Scan for the cell matching the given text and deliver its [X, Y] coordinate at center. 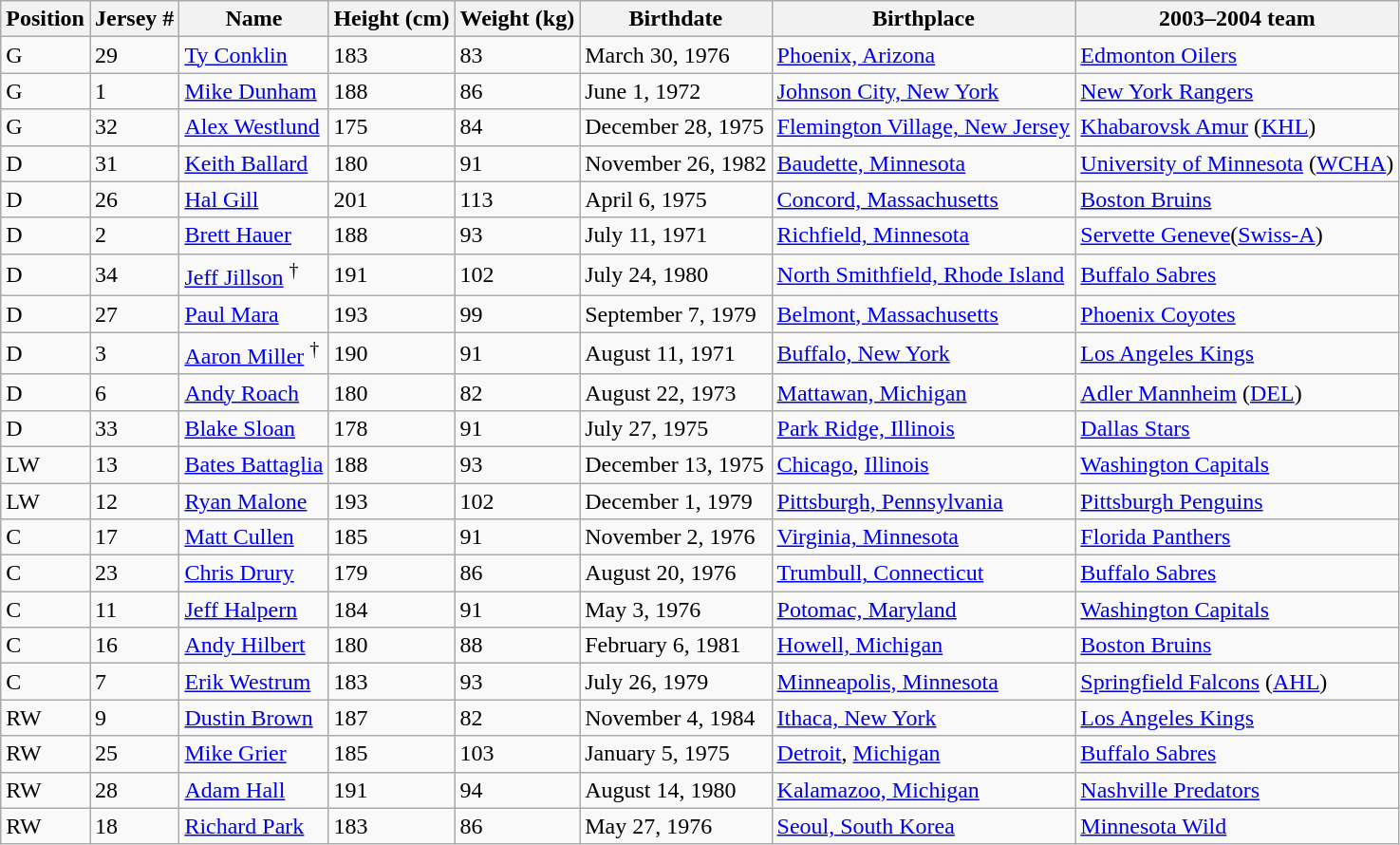
32 [134, 127]
February 6, 1981 [676, 646]
Belmont, Massachusetts [924, 314]
Concord, Massachusetts [924, 199]
Weight (kg) [517, 19]
Chris Drury [254, 573]
Baudette, Minnesota [924, 163]
Nashville Predators [1238, 790]
Minnesota Wild [1238, 826]
Mike Dunham [254, 91]
Phoenix, Arizona [924, 55]
November 26, 1982 [676, 163]
99 [517, 314]
July 24, 1980 [676, 275]
6 [134, 392]
Adler Mannheim (DEL) [1238, 392]
28 [134, 790]
Jeff Halpern [254, 610]
Richfield, Minnesota [924, 235]
Bates Battaglia [254, 464]
103 [517, 754]
Park Ridge, Illinois [924, 428]
Dustin Brown [254, 718]
University of Minnesota (WCHA) [1238, 163]
December 28, 1975 [676, 127]
Adam Hall [254, 790]
Mike Grier [254, 754]
Ty Conklin [254, 55]
11 [134, 610]
Ryan Malone [254, 501]
Mattawan, Michigan [924, 392]
Richard Park [254, 826]
Minneapolis, Minnesota [924, 682]
Jeff Jillson † [254, 275]
Erik Westrum [254, 682]
May 3, 1976 [676, 610]
Birthplace [924, 19]
August 22, 1973 [676, 392]
Virginia, Minnesota [924, 537]
Brett Hauer [254, 235]
178 [391, 428]
13 [134, 464]
Florida Panthers [1238, 537]
December 1, 1979 [676, 501]
201 [391, 199]
Potomac, Maryland [924, 610]
94 [517, 790]
187 [391, 718]
Chicago, Illinois [924, 464]
83 [517, 55]
Blake Sloan [254, 428]
179 [391, 573]
2003–2004 team [1238, 19]
April 6, 1975 [676, 199]
January 5, 1975 [676, 754]
175 [391, 127]
Dallas Stars [1238, 428]
Birthdate [676, 19]
16 [134, 646]
June 1, 1972 [676, 91]
Pittsburgh Penguins [1238, 501]
2 [134, 235]
Ithaca, New York [924, 718]
Kalamazoo, Michigan [924, 790]
August 20, 1976 [676, 573]
3 [134, 353]
Edmonton Oilers [1238, 55]
Howell, Michigan [924, 646]
Andy Roach [254, 392]
25 [134, 754]
Pittsburgh, Pennsylvania [924, 501]
July 27, 1975 [676, 428]
31 [134, 163]
190 [391, 353]
1 [134, 91]
84 [517, 127]
Paul Mara [254, 314]
July 26, 1979 [676, 682]
Buffalo, New York [924, 353]
27 [134, 314]
Height (cm) [391, 19]
23 [134, 573]
Aaron Miller † [254, 353]
May 27, 1976 [676, 826]
12 [134, 501]
Keith Ballard [254, 163]
August 11, 1971 [676, 353]
Johnson City, New York [924, 91]
Matt Cullen [254, 537]
November 2, 1976 [676, 537]
Andy Hilbert [254, 646]
Flemington Village, New Jersey [924, 127]
26 [134, 199]
Name [254, 19]
9 [134, 718]
Detroit, Michigan [924, 754]
Hal Gill [254, 199]
August 14, 1980 [676, 790]
July 11, 1971 [676, 235]
Springfield Falcons (AHL) [1238, 682]
North Smithfield, Rhode Island [924, 275]
184 [391, 610]
33 [134, 428]
Seoul, South Korea [924, 826]
Trumbull, Connecticut [924, 573]
34 [134, 275]
Phoenix Coyotes [1238, 314]
Jersey # [134, 19]
New York Rangers [1238, 91]
29 [134, 55]
7 [134, 682]
17 [134, 537]
November 4, 1984 [676, 718]
113 [517, 199]
18 [134, 826]
September 7, 1979 [676, 314]
March 30, 1976 [676, 55]
Position [46, 19]
Servette Geneve(Swiss-A) [1238, 235]
Khabarovsk Amur (KHL) [1238, 127]
December 13, 1975 [676, 464]
88 [517, 646]
Alex Westlund [254, 127]
